Provide the [X, Y] coordinate of the cell's center where the given text is located.  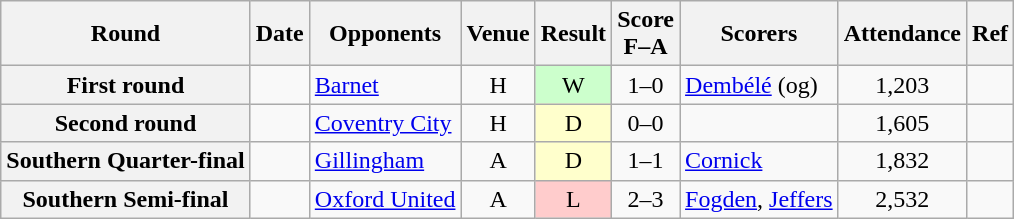
W [573, 85]
2–3 [646, 199]
Venue [498, 34]
Southern Semi-final [126, 199]
1,203 [902, 85]
0–0 [646, 123]
L [573, 199]
Dembélé (og) [760, 85]
Oxford United [385, 199]
Fogden, Jeffers [760, 199]
Date [280, 34]
1,832 [902, 161]
ScoreF–A [646, 34]
Round [126, 34]
Coventry City [385, 123]
Attendance [902, 34]
Southern Quarter-final [126, 161]
Cornick [760, 161]
Ref [990, 34]
2,532 [902, 199]
Barnet [385, 85]
Gillingham [385, 161]
1,605 [902, 123]
Second round [126, 123]
Opponents [385, 34]
First round [126, 85]
Scorers [760, 34]
1–0 [646, 85]
1–1 [646, 161]
Result [573, 34]
